Find where the given text appears and provide that cell's center as (X, Y) coordinate. 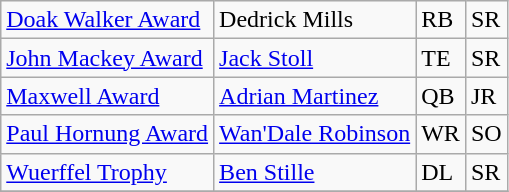
Doak Walker Award (108, 20)
Ben Stille (315, 172)
Dedrick Mills (315, 20)
TE (441, 58)
DL (441, 172)
SO (486, 134)
QB (441, 96)
Jack Stoll (315, 58)
John Mackey Award (108, 58)
WR (441, 134)
Wan'Dale Robinson (315, 134)
JR (486, 96)
RB (441, 20)
Adrian Martinez (315, 96)
Paul Hornung Award (108, 134)
Maxwell Award (108, 96)
Wuerffel Trophy (108, 172)
